Extract the [x, y] coordinate from the center of the cell holding the provided text.  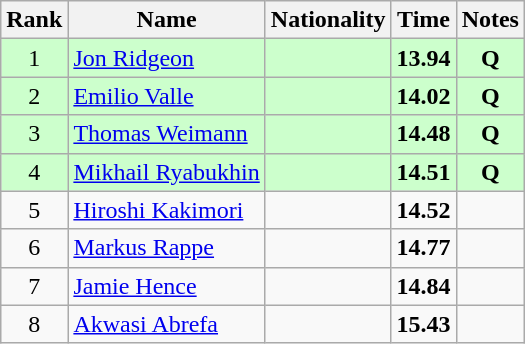
4 [34, 172]
Akwasi Abrefa [166, 324]
Emilio Valle [166, 96]
6 [34, 248]
Thomas Weimann [166, 134]
14.77 [424, 248]
2 [34, 96]
Jon Ridgeon [166, 58]
5 [34, 210]
Mikhail Ryabukhin [166, 172]
3 [34, 134]
Hiroshi Kakimori [166, 210]
14.52 [424, 210]
Nationality [328, 20]
8 [34, 324]
14.48 [424, 134]
Jamie Hence [166, 286]
Notes [490, 20]
Name [166, 20]
Time [424, 20]
14.84 [424, 286]
14.02 [424, 96]
1 [34, 58]
Markus Rappe [166, 248]
7 [34, 286]
13.94 [424, 58]
Rank [34, 20]
14.51 [424, 172]
15.43 [424, 324]
